From the cell containing the given text, extract its center point as [X, Y] coordinate. 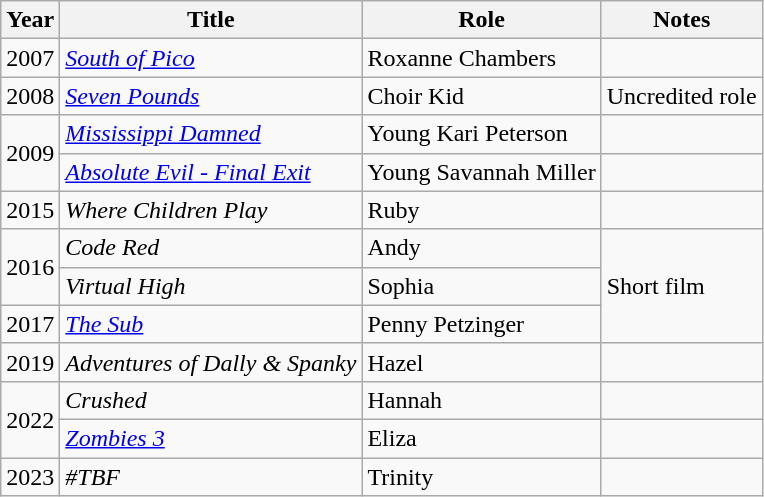
Virtual High [211, 286]
Adventures of Dally & Spanky [211, 362]
Roxanne Chambers [482, 58]
#TBF [211, 477]
Hazel [482, 362]
Penny Petzinger [482, 324]
Short film [682, 286]
Andy [482, 248]
Where Children Play [211, 210]
2008 [30, 96]
Ruby [482, 210]
Zombies 3 [211, 438]
Sophia [482, 286]
Notes [682, 20]
Trinity [482, 477]
Absolute Evil - Final Exit [211, 172]
Young Kari Peterson [482, 134]
2016 [30, 267]
2019 [30, 362]
The Sub [211, 324]
2009 [30, 153]
Eliza [482, 438]
Choir Kid [482, 96]
Mississippi Damned [211, 134]
Seven Pounds [211, 96]
2007 [30, 58]
Young Savannah Miller [482, 172]
2017 [30, 324]
Title [211, 20]
2022 [30, 419]
Year [30, 20]
2023 [30, 477]
Role [482, 20]
South of Pico [211, 58]
Hannah [482, 400]
Code Red [211, 248]
Uncredited role [682, 96]
2015 [30, 210]
Crushed [211, 400]
